Pinpoint the cell where the given text exists, returning its (x, y) midpoint coordinate. 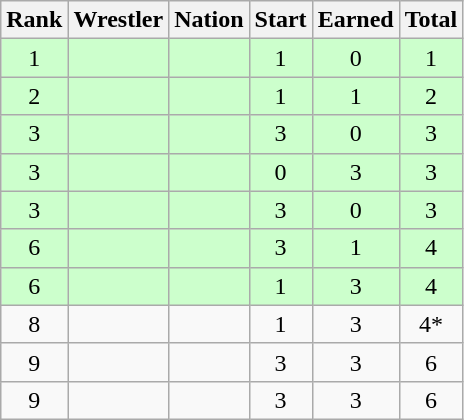
Earned (356, 20)
Rank (34, 20)
Total (431, 20)
Start (280, 20)
4* (431, 324)
8 (34, 324)
Wrestler (118, 20)
Nation (209, 20)
